Provide the (X, Y) coordinate of the cell's center where the given text is located.  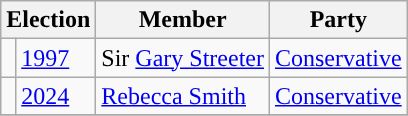
Rebecca Smith (183, 96)
Sir Gary Streeter (183, 58)
2024 (56, 96)
Party (338, 20)
Election (48, 20)
1997 (56, 58)
Member (183, 20)
